Identify which cell holds the provided text, then report its [x, y] central coordinate. 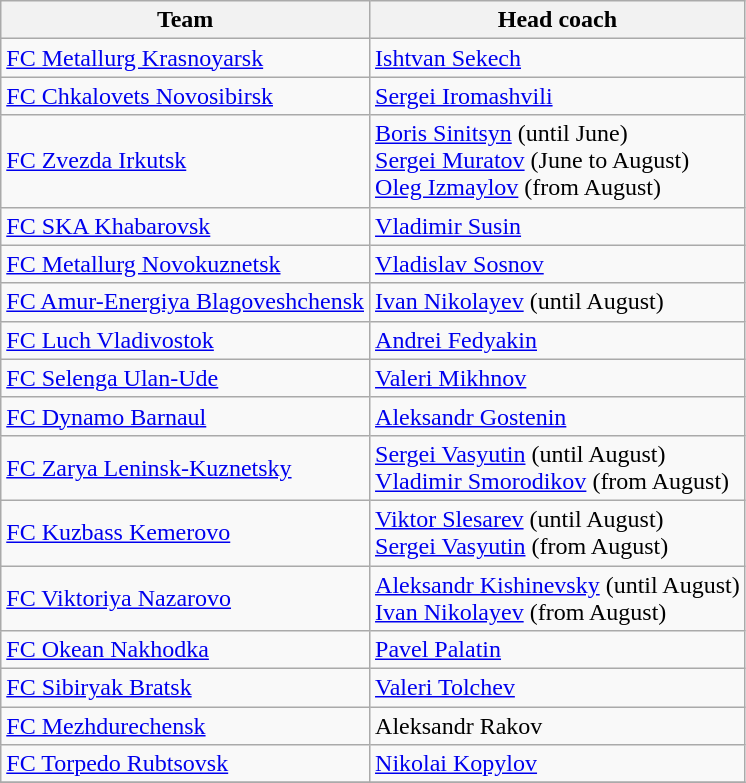
FC Kuzbass Kemerovo [186, 532]
FC Viktoriya Nazarovo [186, 598]
Ishtvan Sekech [558, 58]
Aleksandr Rakov [558, 726]
FC Zarya Leninsk-Kuznetsky [186, 468]
Ivan Nikolayev (until August) [558, 302]
Vladimir Susin [558, 226]
FC Amur-Energiya Blagoveshchensk [186, 302]
FC Sibiryak Bratsk [186, 688]
FC Selenga Ulan-Ude [186, 378]
Valeri Tolchev [558, 688]
FC Chkalovets Novosibirsk [186, 96]
Viktor Slesarev (until August)Sergei Vasyutin (from August) [558, 532]
Aleksandr Gostenin [558, 416]
FC Torpedo Rubtsovsk [186, 764]
FC Okean Nakhodka [186, 650]
FC Metallurg Krasnoyarsk [186, 58]
Team [186, 20]
Boris Sinitsyn (until June)Sergei Muratov (June to August)Oleg Izmaylov (from August) [558, 161]
Pavel Palatin [558, 650]
Andrei Fedyakin [558, 340]
Valeri Mikhnov [558, 378]
Nikolai Kopylov [558, 764]
FC Metallurg Novokuznetsk [186, 264]
FC Dynamo Barnaul [186, 416]
Head coach [558, 20]
FC Zvezda Irkutsk [186, 161]
Aleksandr Kishinevsky (until August)Ivan Nikolayev (from August) [558, 598]
FC Mezhdurechensk [186, 726]
Sergei Iromashvili [558, 96]
FC Luch Vladivostok [186, 340]
FC SKA Khabarovsk [186, 226]
Sergei Vasyutin (until August)Vladimir Smorodikov (from August) [558, 468]
Vladislav Sosnov [558, 264]
